Find where the given text appears and provide that cell's center as [x, y] coordinate. 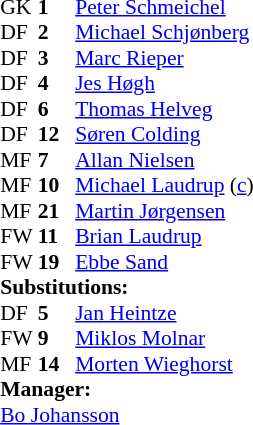
12 [57, 135]
7 [57, 160]
6 [57, 109]
11 [57, 237]
10 [57, 185]
2 [57, 33]
4 [57, 83]
21 [57, 211]
19 [57, 262]
9 [57, 339]
5 [57, 313]
3 [57, 58]
14 [57, 364]
